Capture the cell that displays the provided text and extract its [x, y] central coordinate. 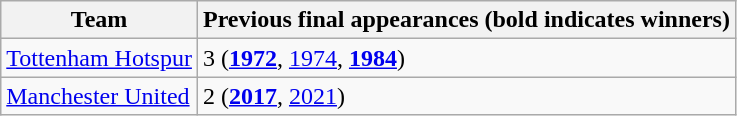
Previous final appearances (bold indicates winners) [466, 20]
Tottenham Hotspur [100, 58]
Manchester United [100, 96]
Team [100, 20]
2 (2017, 2021) [466, 96]
3 (1972, 1974, 1984) [466, 58]
